Identify which cell holds the provided text, then report its (X, Y) central coordinate. 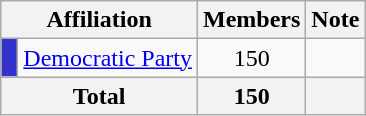
Note (336, 20)
Total (100, 96)
Democratic Party (108, 58)
Affiliation (100, 20)
Members (251, 20)
